From the cell containing the given text, extract its center point as (X, Y) coordinate. 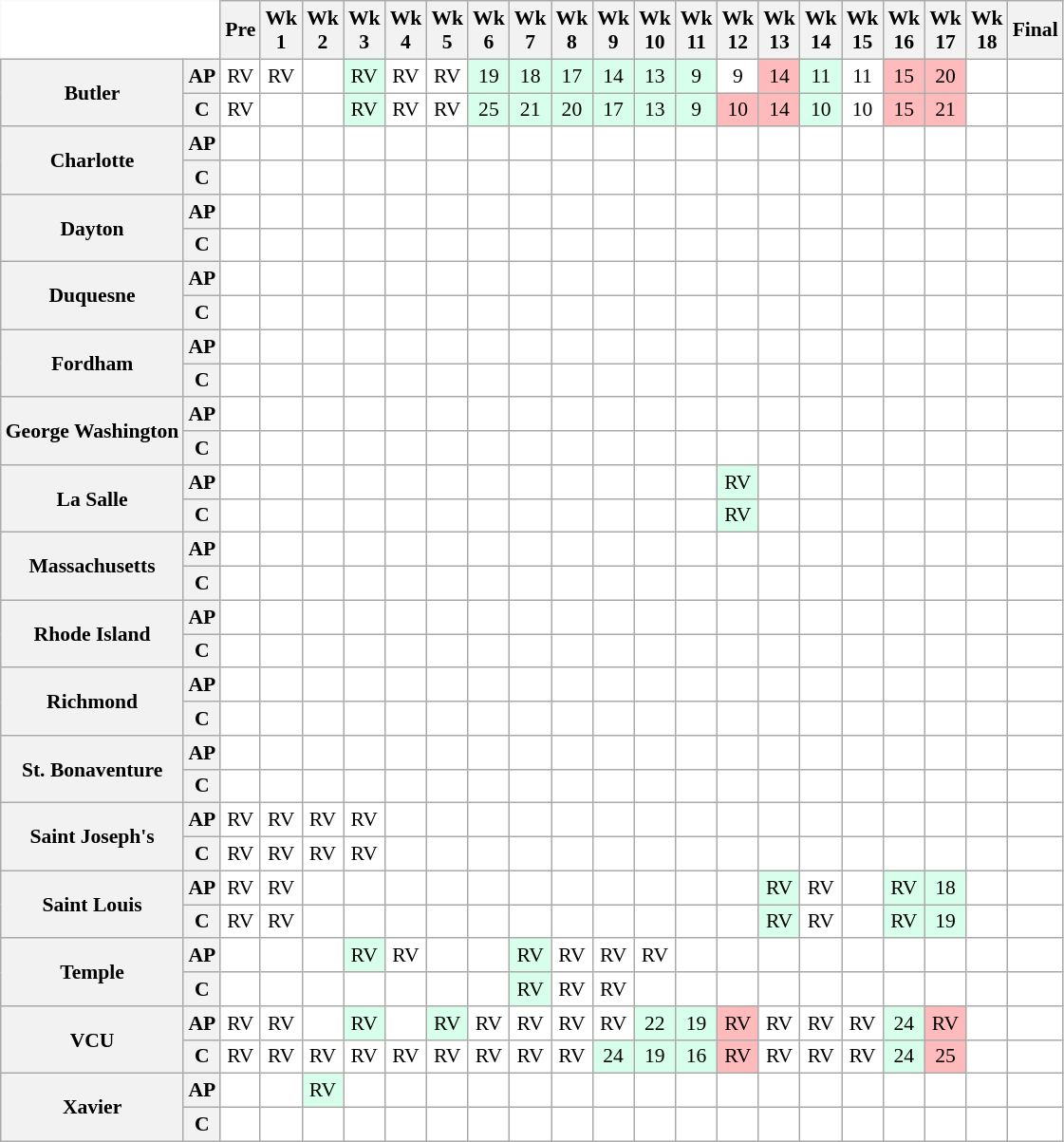
Wk4 (406, 30)
Dayton (93, 228)
Wk12 (737, 30)
22 (655, 1023)
Richmond (93, 702)
Wk3 (364, 30)
Wk6 (489, 30)
Wk1 (281, 30)
VCU (93, 1040)
Wk16 (904, 30)
George Washington (93, 431)
Wk8 (572, 30)
Fordham (93, 363)
Pre (240, 30)
Wk2 (323, 30)
Saint Louis (93, 904)
Wk7 (531, 30)
Charlotte (93, 161)
Rhode Island (93, 634)
Wk11 (697, 30)
Final (1036, 30)
Xavier (93, 1107)
Wk10 (655, 30)
Wk18 (987, 30)
Temple (93, 972)
Wk14 (821, 30)
Wk13 (779, 30)
Butler (93, 93)
Saint Joseph's (93, 837)
St. Bonaventure (93, 769)
Wk15 (863, 30)
La Salle (93, 499)
Duquesne (93, 296)
Massachusetts (93, 566)
Wk5 (447, 30)
Wk9 (613, 30)
Wk17 (945, 30)
16 (697, 1057)
